Scan for the cell matching the given text and deliver its (x, y) coordinate at center. 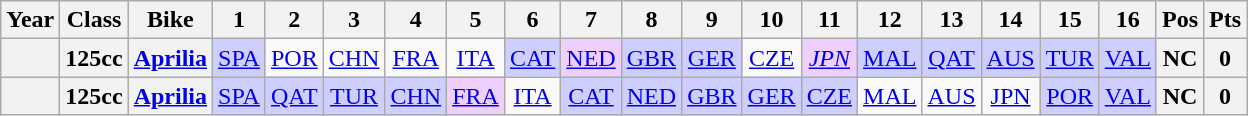
10 (772, 20)
4 (416, 20)
1 (240, 20)
8 (651, 20)
15 (1070, 20)
Pts (1226, 20)
12 (890, 20)
Class (94, 20)
11 (829, 20)
14 (1010, 20)
Bike (170, 20)
3 (354, 20)
2 (294, 20)
9 (712, 20)
Year (30, 20)
6 (532, 20)
5 (476, 20)
16 (1128, 20)
Pos (1180, 20)
7 (591, 20)
13 (952, 20)
